Capture the cell that displays the provided text and extract its [X, Y] central coordinate. 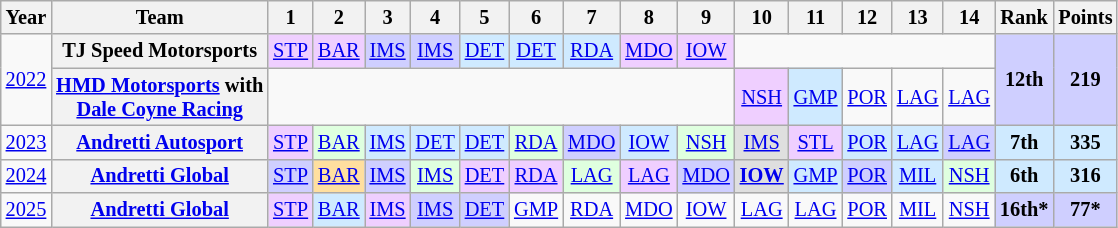
14 [969, 17]
2024 [26, 176]
316 [1085, 176]
16th* [1024, 210]
TJ Speed Motorsports [160, 51]
2025 [26, 210]
9 [706, 17]
8 [648, 17]
77* [1085, 210]
3 [388, 17]
11 [816, 17]
2023 [26, 142]
6th [1024, 176]
Year [26, 17]
Andretti Autosport [160, 142]
7 [592, 17]
Team [160, 17]
2 [339, 17]
13 [918, 17]
2022 [26, 80]
7th [1024, 142]
219 [1085, 80]
12 [866, 17]
12th [1024, 80]
335 [1085, 142]
1 [290, 17]
5 [484, 17]
STL [816, 142]
6 [536, 17]
Points [1085, 17]
4 [434, 17]
Rank [1024, 17]
10 [762, 17]
HMD Motorsports withDale Coyne Racing [160, 97]
